Scan for the cell matching the given text and deliver its (x, y) coordinate at center. 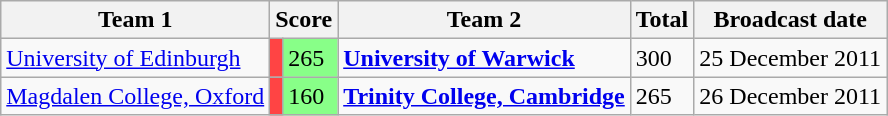
Team 1 (136, 20)
Magdalen College, Oxford (136, 96)
25 December 2011 (790, 58)
Score (304, 20)
University of Edinburgh (136, 58)
Total (662, 20)
Broadcast date (790, 20)
Team 2 (484, 20)
300 (662, 58)
University of Warwick (484, 58)
Trinity College, Cambridge (484, 96)
160 (310, 96)
26 December 2011 (790, 96)
